Find where the given text appears and provide that cell's center as [x, y] coordinate. 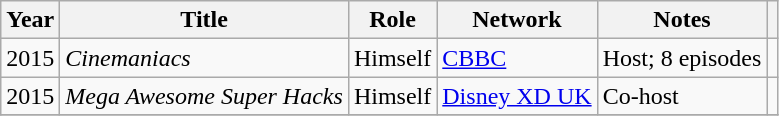
Network [517, 20]
Year [30, 20]
Title [204, 20]
Notes [682, 20]
Cinemaniacs [204, 58]
Co-host [682, 96]
Disney XD UK [517, 96]
CBBC [517, 58]
Role [392, 20]
Host; 8 episodes [682, 58]
Mega Awesome Super Hacks [204, 96]
